Find where the given text appears and provide that cell's center as (x, y) coordinate. 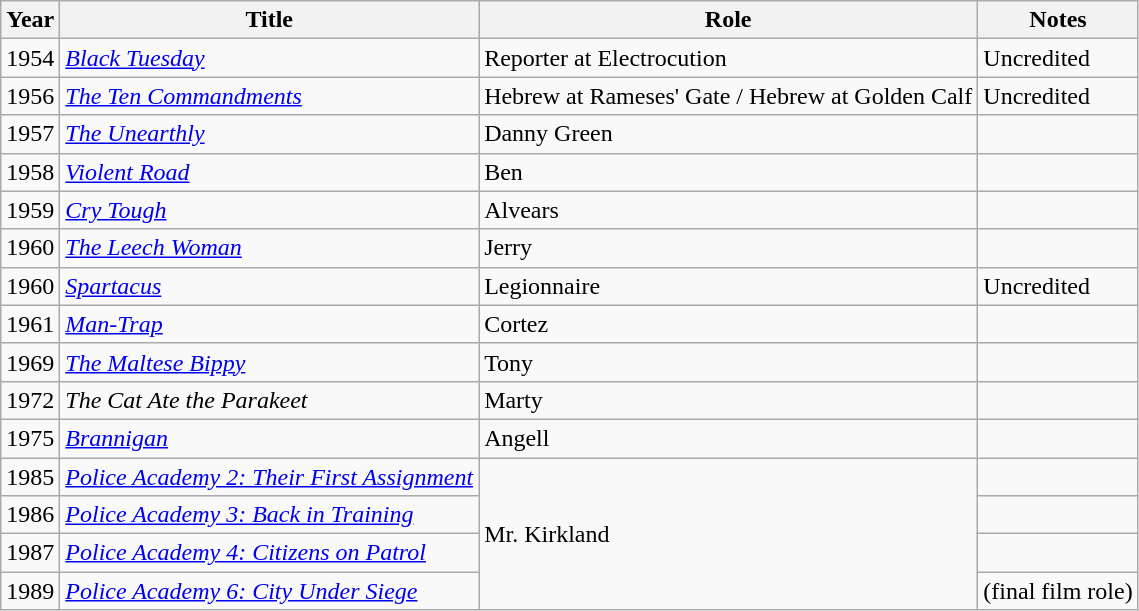
Title (270, 20)
1985 (30, 477)
Tony (728, 362)
The Maltese Bippy (270, 362)
Marty (728, 400)
Brannigan (270, 438)
The Leech Woman (270, 248)
Year (30, 20)
1989 (30, 591)
Notes (1058, 20)
Police Academy 2: Their First Assignment (270, 477)
Police Academy 6: City Under Siege (270, 591)
Legionnaire (728, 286)
1972 (30, 400)
Spartacus (270, 286)
Cry Tough (270, 210)
1958 (30, 172)
Ben (728, 172)
(final film role) (1058, 591)
Reporter at Electrocution (728, 58)
1969 (30, 362)
1954 (30, 58)
Danny Green (728, 134)
The Unearthly (270, 134)
Angell (728, 438)
1957 (30, 134)
Mr. Kirkland (728, 534)
1956 (30, 96)
1959 (30, 210)
1986 (30, 515)
Role (728, 20)
Man-Trap (270, 324)
1975 (30, 438)
The Cat Ate the Parakeet (270, 400)
Hebrew at Rameses' Gate / Hebrew at Golden Calf (728, 96)
1987 (30, 553)
Cortez (728, 324)
Jerry (728, 248)
Violent Road (270, 172)
Alvears (728, 210)
Black Tuesday (270, 58)
Police Academy 4: Citizens on Patrol (270, 553)
Police Academy 3: Back in Training (270, 515)
1961 (30, 324)
The Ten Commandments (270, 96)
